Locate the cell with the specified text and output its [x, y] center coordinate. 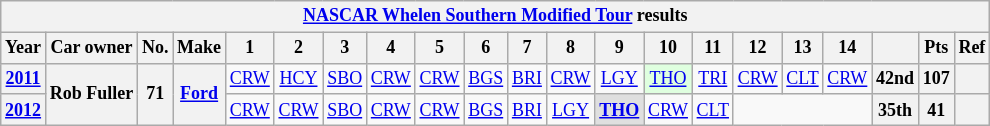
Ford [200, 94]
Rob Fuller [91, 94]
12 [758, 48]
9 [620, 48]
14 [848, 48]
TRI [712, 78]
2012 [24, 110]
4 [390, 48]
6 [486, 48]
3 [345, 48]
Car owner [91, 48]
11 [712, 48]
13 [802, 48]
Ref [972, 48]
Make [200, 48]
2 [298, 48]
5 [440, 48]
7 [528, 48]
No. [156, 48]
Pts [936, 48]
1 [250, 48]
71 [156, 94]
8 [570, 48]
Year [24, 48]
NASCAR Whelen Southern Modified Tour results [496, 16]
35th [896, 110]
107 [936, 78]
HCY [298, 78]
10 [668, 48]
42nd [896, 78]
41 [936, 110]
2011 [24, 78]
